Capture the cell that displays the provided text and extract its (x, y) central coordinate. 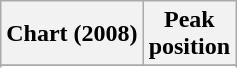
Peakposition (189, 34)
Chart (2008) (72, 34)
